Determine the (X, Y) coordinate at the center of the cell enclosing the given text.  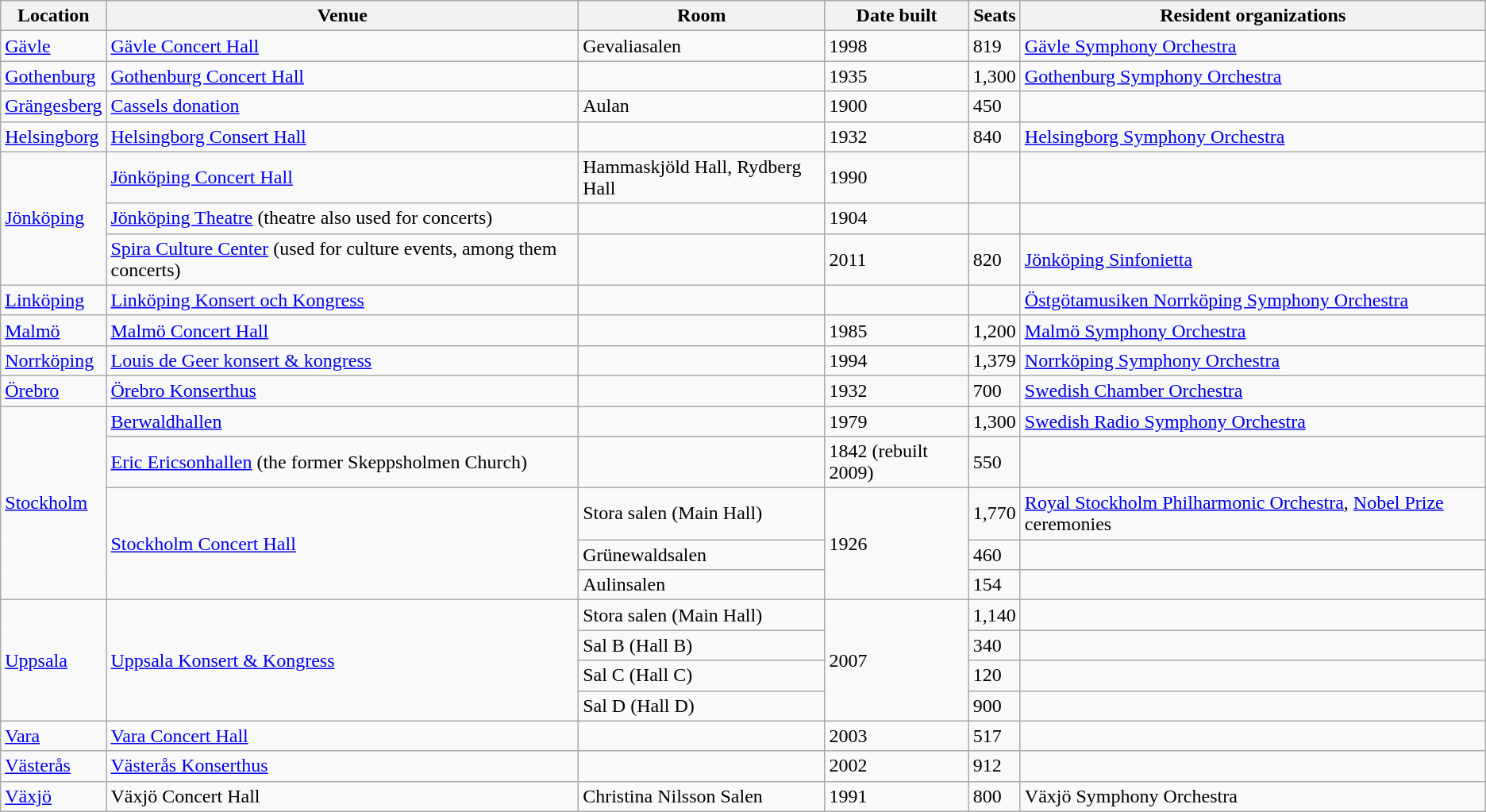
2002 (897, 766)
Grängesberg (54, 106)
Linköping (54, 300)
Malmö Concert Hall (343, 330)
1,140 (994, 615)
Cassels donation (343, 106)
1842 (rebuilt 2009) (897, 462)
154 (994, 585)
Sal B (Hall B) (702, 645)
Swedish Chamber Orchestra (1253, 391)
Christina Nilsson Salen (702, 796)
Stockholm Concert Hall (343, 545)
2011 (897, 259)
Seats (994, 16)
800 (994, 796)
Västerås (54, 766)
1,200 (994, 330)
Gävle Symphony Orchestra (1253, 46)
1904 (897, 218)
Location (54, 16)
Hammaskjöld Hall, Rydberg Hall (702, 178)
1998 (897, 46)
550 (994, 462)
Venue (343, 16)
Jönköping Sinfonietta (1253, 259)
1926 (897, 545)
Jönköping Concert Hall (343, 178)
Vara Concert Hall (343, 736)
Uppsala Konsert & Kongress (343, 660)
Norrköping (54, 360)
Jönköping Theatre (theatre also used for concerts) (343, 218)
1991 (897, 796)
517 (994, 736)
Gothenburg (54, 76)
1,770 (994, 514)
1,379 (994, 360)
Room (702, 16)
Malmö (54, 330)
Date built (897, 16)
Västerås Konserthus (343, 766)
Aulinsalen (702, 585)
Eric Ericsonhallen (the former Skeppsholmen Church) (343, 462)
Sal D (Hall D) (702, 706)
Norrköping Symphony Orchestra (1253, 360)
Helsingborg Consert Hall (343, 137)
Örebro (54, 391)
340 (994, 645)
1994 (897, 360)
1935 (897, 76)
Louis de Geer konsert & kongress (343, 360)
Gävle Concert Hall (343, 46)
Östgötamusiken Norrköping Symphony Orchestra (1253, 300)
Gevaliasalen (702, 46)
450 (994, 106)
820 (994, 259)
Spira Culture Center (used for culture events, among them concerts) (343, 259)
2007 (897, 660)
120 (994, 675)
Malmö Symphony Orchestra (1253, 330)
Helsingborg Symphony Orchestra (1253, 137)
Örebro Konserthus (343, 391)
840 (994, 137)
Helsingborg (54, 137)
Grünewaldsalen (702, 555)
Växjö Symphony Orchestra (1253, 796)
900 (994, 706)
1990 (897, 178)
1985 (897, 330)
460 (994, 555)
819 (994, 46)
Gävle (54, 46)
Berwaldhallen (343, 421)
Gothenburg Symphony Orchestra (1253, 76)
1979 (897, 421)
Vara (54, 736)
Uppsala (54, 660)
700 (994, 391)
1900 (897, 106)
Royal Stockholm Philharmonic Orchestra, Nobel Prize ceremonies (1253, 514)
912 (994, 766)
Växjö (54, 796)
Gothenburg Concert Hall (343, 76)
Stockholm (54, 503)
Resident organizations (1253, 16)
Aulan (702, 106)
Sal C (Hall C) (702, 675)
2003 (897, 736)
Linköping Konsert och Kongress (343, 300)
Jönköping (54, 218)
Swedish Radio Symphony Orchestra (1253, 421)
Växjö Concert Hall (343, 796)
